Pinpoint the cell where the given text exists, returning its (x, y) midpoint coordinate. 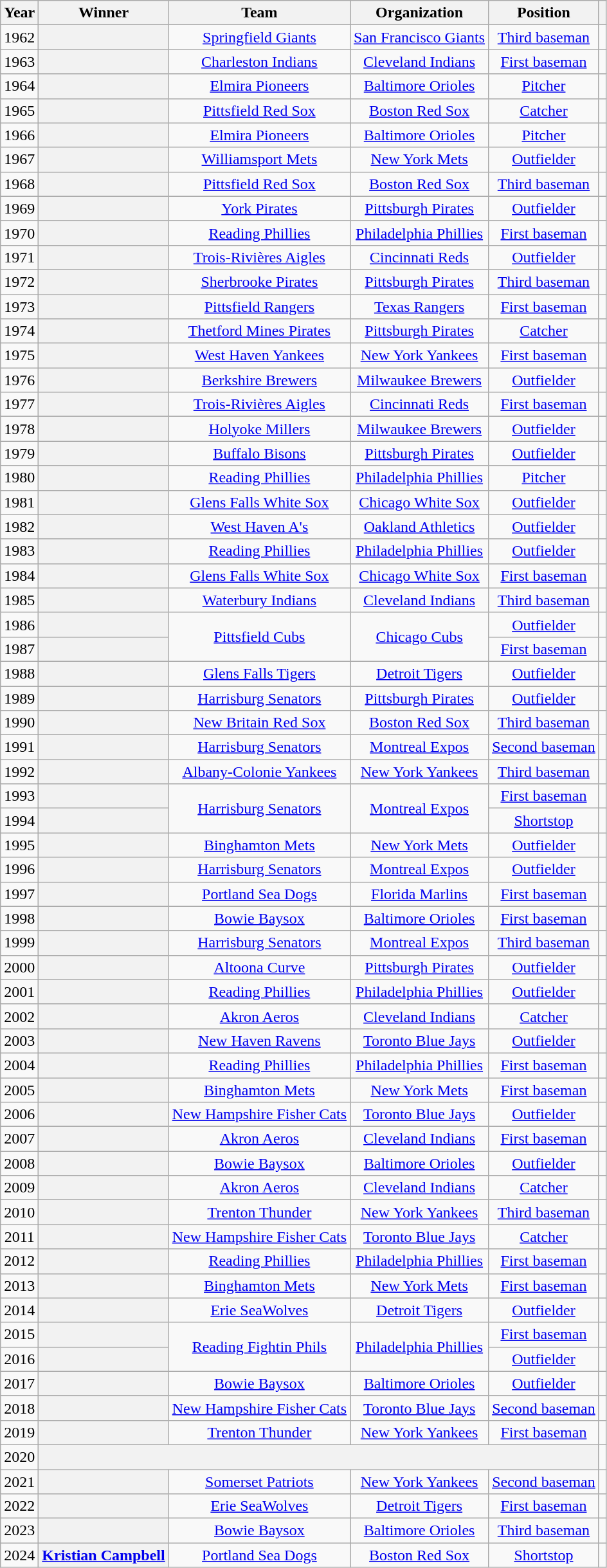
Charleston Indians (259, 62)
Pittsfield Rangers (259, 307)
2009 (19, 1188)
Glens Falls Tigers (259, 673)
Kristian Campbell (104, 1555)
2003 (19, 1041)
2019 (19, 1432)
Thetford Mines Pirates (259, 331)
1967 (19, 160)
Florida Marlins (419, 894)
1968 (19, 184)
1984 (19, 576)
1962 (19, 37)
1985 (19, 600)
1995 (19, 845)
York Pirates (259, 208)
1997 (19, 894)
2021 (19, 1481)
2010 (19, 1212)
Albany-Colonie Yankees (259, 772)
1977 (19, 405)
New Haven Ravens (259, 1041)
West Haven A's (259, 527)
1987 (19, 649)
1980 (19, 478)
2014 (19, 1310)
Somerset Patriots (259, 1481)
1998 (19, 918)
Waterbury Indians (259, 600)
2015 (19, 1335)
2022 (19, 1506)
1964 (19, 86)
1991 (19, 747)
2008 (19, 1163)
2023 (19, 1531)
1963 (19, 62)
1996 (19, 870)
1971 (19, 257)
1974 (19, 331)
1992 (19, 772)
1973 (19, 307)
Holyoke Millers (259, 429)
1965 (19, 111)
1983 (19, 551)
1989 (19, 698)
Sherbrooke Pirates (259, 282)
Year (19, 13)
1994 (19, 821)
Oakland Athletics (419, 527)
Position (544, 13)
1970 (19, 233)
1993 (19, 796)
1976 (19, 380)
Williamsport Mets (259, 160)
1975 (19, 356)
2017 (19, 1383)
New Britain Red Sox (259, 723)
Berkshire Brewers (259, 380)
1978 (19, 429)
1979 (19, 453)
1972 (19, 282)
Winner (104, 13)
Altoona Curve (259, 967)
Reading Fightin Phils (259, 1347)
1981 (19, 502)
1990 (19, 723)
2001 (19, 992)
2020 (19, 1457)
1969 (19, 208)
1986 (19, 624)
2024 (19, 1555)
Texas Rangers (419, 307)
Organization (419, 13)
Team (259, 13)
2011 (19, 1237)
2016 (19, 1359)
1988 (19, 673)
2006 (19, 1115)
1966 (19, 135)
2005 (19, 1090)
2012 (19, 1261)
Springfield Giants (259, 37)
2002 (19, 1016)
2004 (19, 1065)
San Francisco Giants (419, 37)
Chicago Cubs (419, 637)
Buffalo Bisons (259, 453)
Pittsfield Cubs (259, 637)
2007 (19, 1139)
West Haven Yankees (259, 356)
1999 (19, 943)
2000 (19, 967)
2018 (19, 1408)
1982 (19, 527)
2013 (19, 1286)
